Scan for the cell matching the given text and deliver its [X, Y] coordinate at center. 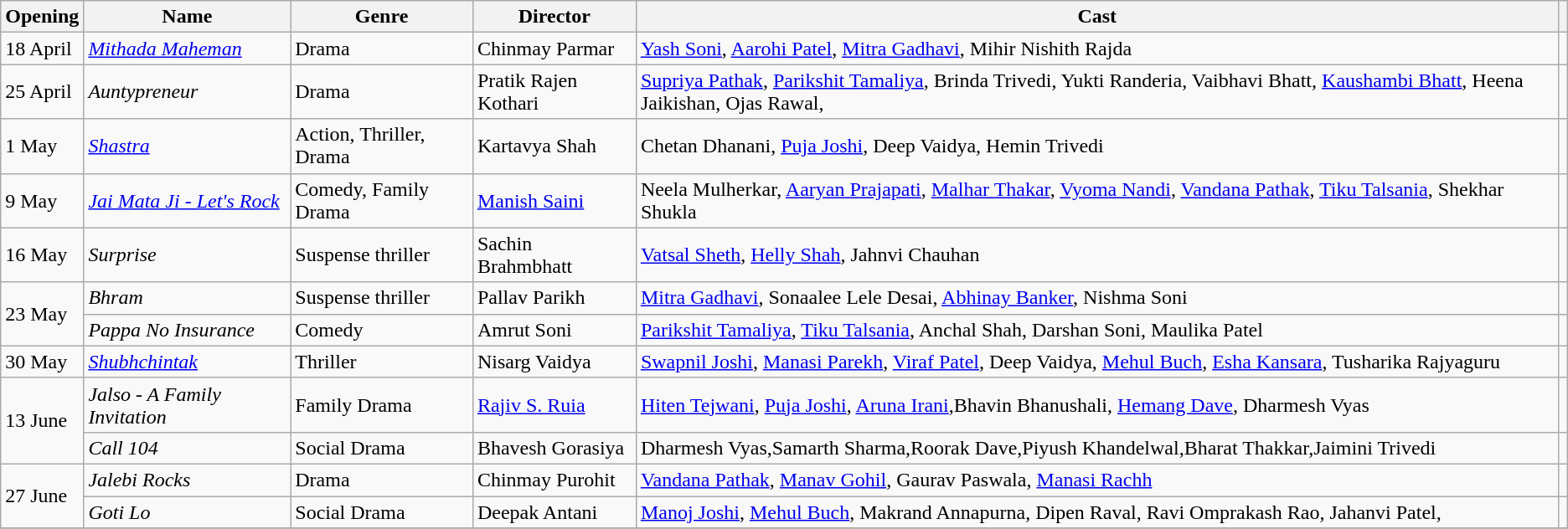
Yash Soni, Aarohi Patel, Mitra Gadhavi, Mihir Nishith Rajda [1097, 49]
27 June [42, 496]
1 May [42, 146]
Director [554, 17]
Dharmesh Vyas,Samarth Sharma,Roorak Dave,Piyush Khandelwal,Bharat Thakkar,Jaimini Trivedi [1097, 448]
Family Drama [382, 405]
Jalso - A Family Invitation [188, 405]
Cast [1097, 17]
Call 104 [188, 448]
Mithada Maheman [188, 49]
Opening [42, 17]
Auntypreneur [188, 92]
Pappa No Insurance [188, 330]
Goti Lo [188, 511]
Surprise [188, 254]
Thriller [382, 362]
Deepak Antani [554, 511]
Nisarg Vaidya [554, 362]
30 May [42, 362]
Chinmay Purohit [554, 480]
Jalebi Rocks [188, 480]
23 May [42, 314]
Neela Mulherkar, Aaryan Prajapati, Malhar Thakar, Vyoma Nandi, Vandana Pathak, Tiku Talsania, Shekhar Shukla [1097, 201]
Mitra Gadhavi, Sonaalee Lele Desai, Abhinay Banker, Nishma Soni [1097, 298]
Chinmay Parmar [554, 49]
Kartavya Shah [554, 146]
Shubhchintak [188, 362]
Rajiv S. Ruia [554, 405]
Manoj Joshi, Mehul Buch, Makrand Annapurna, Dipen Raval, Ravi Omprakash Rao, Jahanvi Patel, [1097, 511]
16 May [42, 254]
Jai Mata Ji - Let's Rock [188, 201]
Sachin Brahmbhatt [554, 254]
Hiten Tejwani, Puja Joshi, Aruna Irani,Bhavin Bhanushali, Hemang Dave, Dharmesh Vyas [1097, 405]
Swapnil Joshi, Manasi Parekh, Viraf Patel, Deep Vaidya, Mehul Buch, Esha Kansara, Tusharika Rajyaguru [1097, 362]
Bhavesh Gorasiya [554, 448]
Pallav Parikh [554, 298]
Name [188, 17]
Bhram [188, 298]
Manish Saini [554, 201]
13 June [42, 420]
9 May [42, 201]
Shastra [188, 146]
Parikshit Tamaliya, Tiku Talsania, Anchal Shah, Darshan Soni, Maulika Patel [1097, 330]
Comedy [382, 330]
25 April [42, 92]
Genre [382, 17]
18 April [42, 49]
Amrut Soni [554, 330]
Vatsal Sheth, Helly Shah, Jahnvi Chauhan [1097, 254]
Action, Thriller, Drama [382, 146]
Pratik Rajen Kothari [554, 92]
Supriya Pathak, Parikshit Tamaliya, Brinda Trivedi, Yukti Randeria, Vaibhavi Bhatt, Kaushambi Bhatt, Heena Jaikishan, Ojas Rawal, [1097, 92]
Chetan Dhanani, Puja Joshi, Deep Vaidya, Hemin Trivedi [1097, 146]
Comedy, Family Drama [382, 201]
Vandana Pathak, Manav Gohil, Gaurav Paswala, Manasi Rachh [1097, 480]
